For the text-containing cell, return its midpoint in (X, Y) coordinate format. 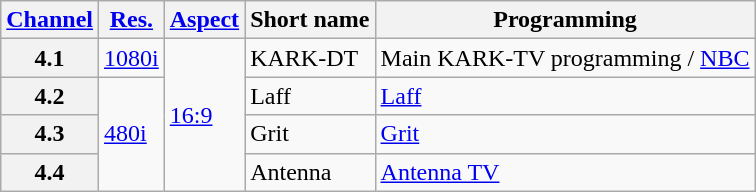
4.1 (50, 58)
16:9 (204, 115)
KARK-DT (310, 58)
Main KARK-TV programming / NBC (565, 58)
Programming (565, 20)
480i (132, 134)
4.4 (50, 172)
1080i (132, 58)
Channel (50, 20)
4.2 (50, 96)
Antenna TV (565, 172)
Aspect (204, 20)
Short name (310, 20)
4.3 (50, 134)
Antenna (310, 172)
Res. (132, 20)
